Output the (x, y) coordinate of the center of the cell containing the given text.  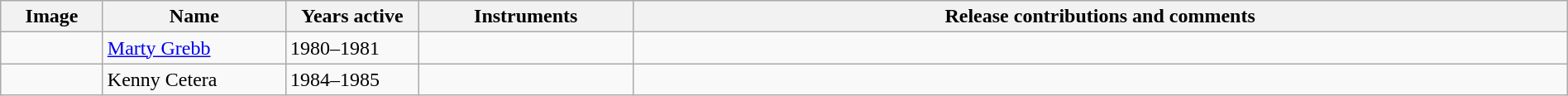
Marty Grebb (194, 48)
1980–1981 (352, 48)
Image (52, 17)
Instruments (526, 17)
Years active (352, 17)
1984–1985 (352, 79)
Release contributions and comments (1100, 17)
Kenny Cetera (194, 79)
Name (194, 17)
